Provide the [X, Y] coordinate of the cell's center where the given text is located.  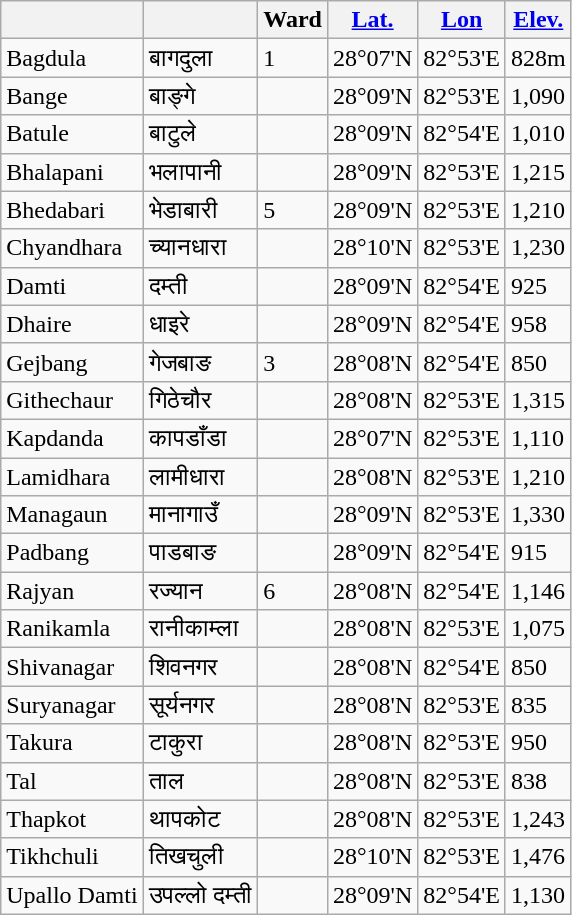
958 [538, 324]
925 [538, 286]
गिठेचौर [200, 400]
लामीधारा [200, 477]
बाङ्गे [200, 96]
Bhalapani [72, 172]
915 [538, 553]
1,110 [538, 438]
1,315 [538, 400]
1,075 [538, 629]
6 [293, 591]
बाटुले [200, 134]
1,330 [538, 515]
सूर्यनगर [200, 705]
1,215 [538, 172]
मानागाउँ [200, 515]
Lamidhara [72, 477]
Ranikamla [72, 629]
पाडबाङ [200, 553]
तिखचुली [200, 857]
Managaun [72, 515]
Rajyan [72, 591]
5 [293, 210]
Batule [72, 134]
Githechaur [72, 400]
950 [538, 743]
Bagdula [72, 58]
Bhedabari [72, 210]
828m [538, 58]
1,090 [538, 96]
बागदुला [200, 58]
Lat. [372, 20]
Thapkot [72, 819]
Chyandhara [72, 248]
Suryanagar [72, 705]
1 [293, 58]
Tal [72, 781]
1,146 [538, 591]
Bange [72, 96]
भेडाबारी [200, 210]
कापडाँडा [200, 438]
Kapdanda [72, 438]
1,130 [538, 895]
उपल्लो दम्ती [200, 895]
Upallo Damti [72, 895]
Tikhchuli [72, 857]
भलापानी [200, 172]
ताल [200, 781]
Padbang [72, 553]
दम्ती [200, 286]
Gejbang [72, 362]
Shivanagar [72, 667]
Elev. [538, 20]
रज्यान [200, 591]
1,476 [538, 857]
838 [538, 781]
835 [538, 705]
टाकुरा [200, 743]
Damti [72, 286]
1,243 [538, 819]
Takura [72, 743]
गेजबाङ [200, 362]
थापकोट [200, 819]
Lon [462, 20]
धाइरे [200, 324]
1,230 [538, 248]
1,010 [538, 134]
3 [293, 362]
Ward [293, 20]
च्यानधारा [200, 248]
शिवनगर [200, 667]
रानीकाम्ला [200, 629]
Dhaire [72, 324]
